Capture the cell that displays the provided text and extract its (x, y) central coordinate. 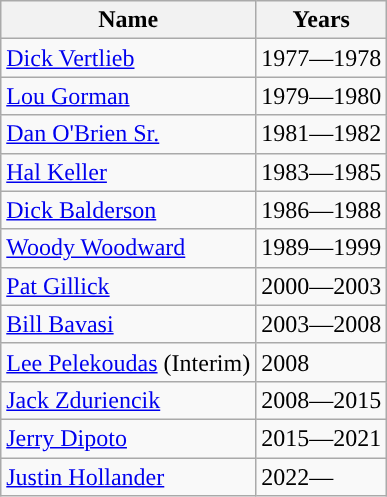
Hal Keller (128, 172)
Dick Balderson (128, 210)
Bill Bavasi (128, 324)
1989—1999 (322, 248)
Woody Woodward (128, 248)
Name (128, 20)
Lou Gorman (128, 96)
Justin Hollander (128, 477)
2008 (322, 362)
2015—2021 (322, 438)
2008—2015 (322, 400)
Jerry Dipoto (128, 438)
Dick Vertlieb (128, 58)
Dan O'Brien Sr. (128, 134)
Years (322, 20)
2000—2003 (322, 286)
1986—1988 (322, 210)
2022— (322, 477)
Jack Zduriencik (128, 400)
Lee Pelekoudas (Interim) (128, 362)
1977—1978 (322, 58)
1981—1982 (322, 134)
2003—2008 (322, 324)
1979—1980 (322, 96)
1983—1985 (322, 172)
Pat Gillick (128, 286)
